Return (x, y) of the center of cell containing provided text 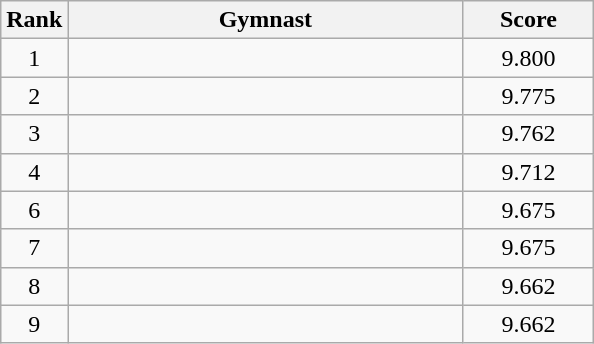
9.712 (528, 172)
2 (34, 96)
9.775 (528, 96)
3 (34, 134)
9.800 (528, 58)
7 (34, 248)
Score (528, 20)
9 (34, 324)
6 (34, 210)
4 (34, 172)
8 (34, 286)
9.762 (528, 134)
1 (34, 58)
Rank (34, 20)
Gymnast (266, 20)
